Determine the [x, y] coordinate at the center of the cell enclosing the given text.  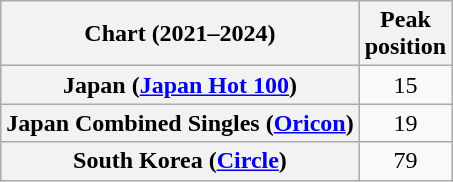
79 [405, 161]
Peakposition [405, 34]
15 [405, 85]
Japan (Japan Hot 100) [180, 85]
Chart (2021–2024) [180, 34]
19 [405, 123]
Japan Combined Singles (Oricon) [180, 123]
South Korea (Circle) [180, 161]
